Identify which cell holds the provided text, then report its (x, y) central coordinate. 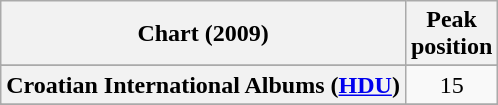
Peakposition (451, 34)
15 (451, 85)
Chart (2009) (204, 34)
Croatian International Albums (HDU) (204, 85)
